Capture the cell that displays the provided text and extract its (x, y) central coordinate. 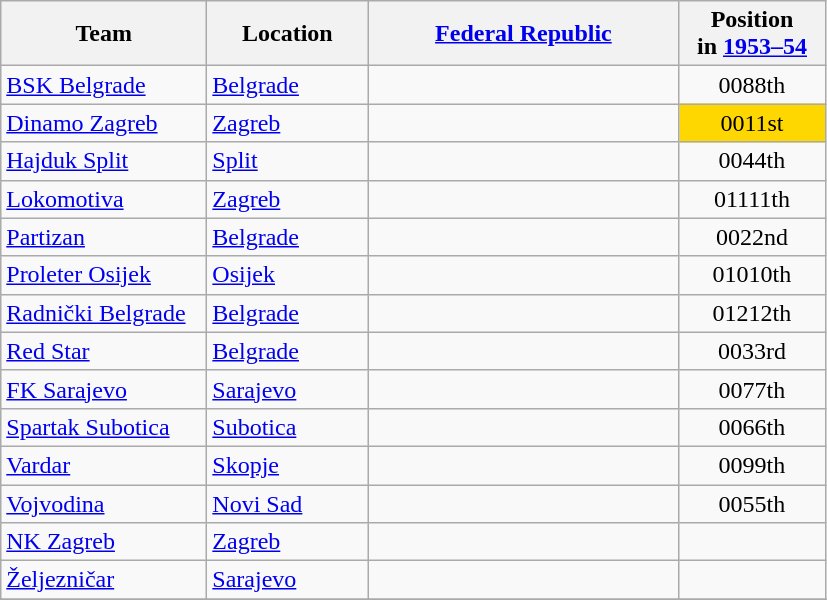
Positionin 1953–54 (752, 34)
0066th (752, 427)
01010th (752, 275)
Split (288, 161)
Subotica (288, 427)
01111th (752, 199)
Novi Sad (288, 503)
0099th (752, 465)
Federal Republic (524, 34)
Hajduk Split (104, 161)
Osijek (288, 275)
0011st (752, 123)
0022nd (752, 237)
Location (288, 34)
0033rd (752, 351)
FK Sarajevo (104, 389)
NK Zagreb (104, 542)
BSK Belgrade (104, 85)
0044th (752, 161)
Partizan (104, 237)
Lokomotiva (104, 199)
Spartak Subotica (104, 427)
0088th (752, 85)
Skopje (288, 465)
Vardar (104, 465)
Proleter Osijek (104, 275)
Željezničar (104, 580)
Vojvodina (104, 503)
Team (104, 34)
Radnički Belgrade (104, 313)
01212th (752, 313)
Dinamo Zagreb (104, 123)
0077th (752, 389)
0055th (752, 503)
Red Star (104, 351)
